Capture the cell that displays the provided text and extract its (x, y) central coordinate. 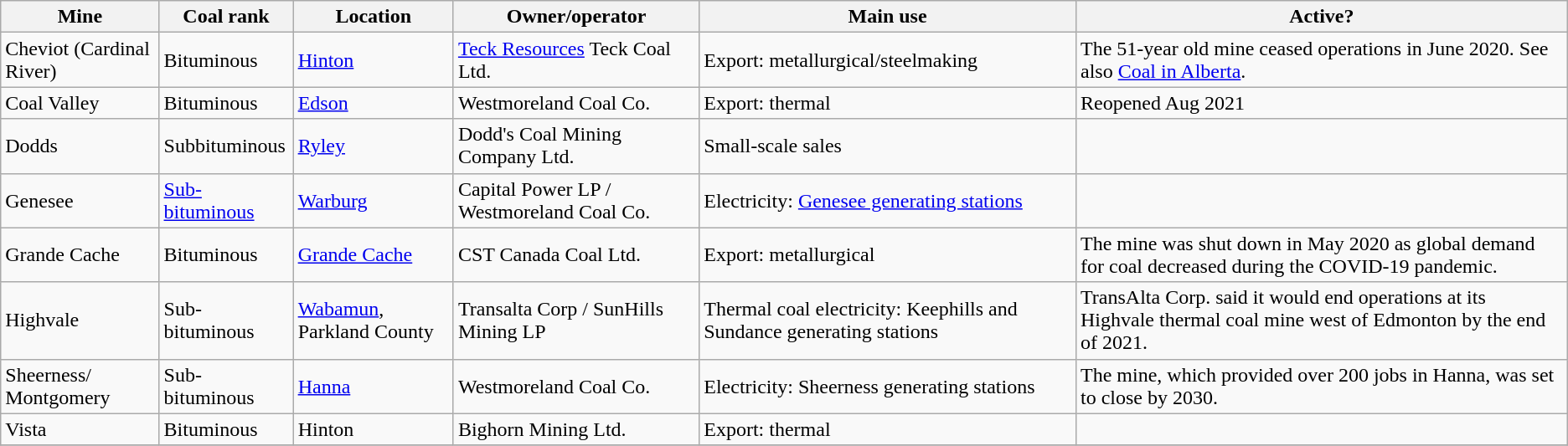
Wabamun, Parkland County (374, 320)
Hanna (374, 387)
Dodds (80, 146)
CST Canada Coal Ltd. (576, 254)
Reopened Aug 2021 (1322, 103)
Export: metallurgical/steelmaking (888, 60)
Genesee (80, 201)
Bighorn Mining Ltd. (576, 429)
Coal Valley (80, 103)
Warburg (374, 201)
Main use (888, 17)
Teck Resources Teck Coal Ltd. (576, 60)
Vista (80, 429)
Capital Power LP / Westmoreland Coal Co. (576, 201)
Electricity: Sheerness generating stations (888, 387)
Dodd's Coal Mining Company Ltd. (576, 146)
Export: metallurgical (888, 254)
Location (374, 17)
Transalta Corp / SunHills Mining LP (576, 320)
Electricity: Genesee generating stations (888, 201)
Small-scale sales (888, 146)
Thermal coal electricity: Keephills and Sundance generating stations (888, 320)
Coal rank (226, 17)
TransAlta Corp. said it would end operations at its Highvale thermal coal mine west of Edmonton by the end of 2021. (1322, 320)
Subbituminous (226, 146)
Highvale (80, 320)
The mine, which provided over 200 jobs in Hanna, was set to close by 2030. (1322, 387)
The 51-year old mine ceased operations in June 2020. See also Coal in Alberta. (1322, 60)
Owner/operator (576, 17)
Cheviot (Cardinal River) (80, 60)
Ryley (374, 146)
Active? (1322, 17)
Edson (374, 103)
Mine (80, 17)
Sheerness/ Montgomery (80, 387)
The mine was shut down in May 2020 as global demand for coal decreased during the COVID-19 pandemic. (1322, 254)
